Locate the cell with the specified text and output its (X, Y) center coordinate. 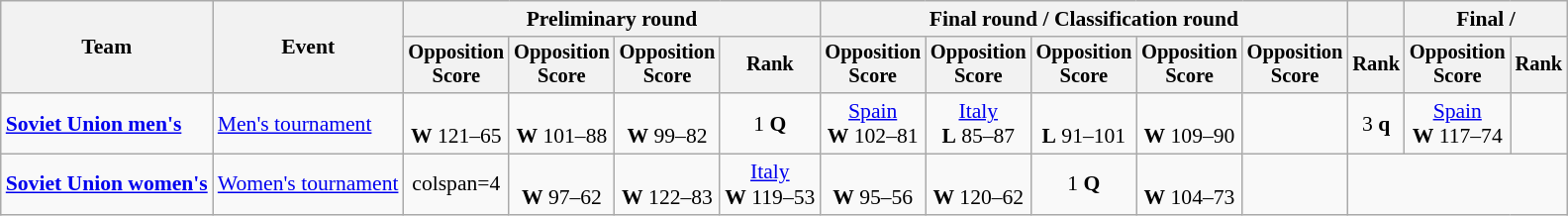
L 91–101 (1085, 123)
W 122–83 (667, 184)
W 95–56 (873, 184)
Preliminary round (612, 19)
3 q (1376, 123)
Women's tournament (309, 184)
W 109–90 (1190, 123)
Soviet Union women's (107, 184)
Men's tournament (309, 123)
ItalyW 119–53 (770, 184)
W 104–73 (1190, 184)
W 97–62 (562, 184)
W 101–88 (562, 123)
W 120–62 (978, 184)
Final / (1486, 19)
W 99–82 (667, 123)
W 121–65 (457, 123)
SpainW 102–81 (873, 123)
colspan=4 (457, 184)
Event (309, 48)
SpainW 117–74 (1457, 123)
Soviet Union men's (107, 123)
Team (107, 48)
Final round / Classification round (1083, 19)
ItalyL 85–87 (978, 123)
